Pinpoint the cell where the given text exists, returning its (X, Y) midpoint coordinate. 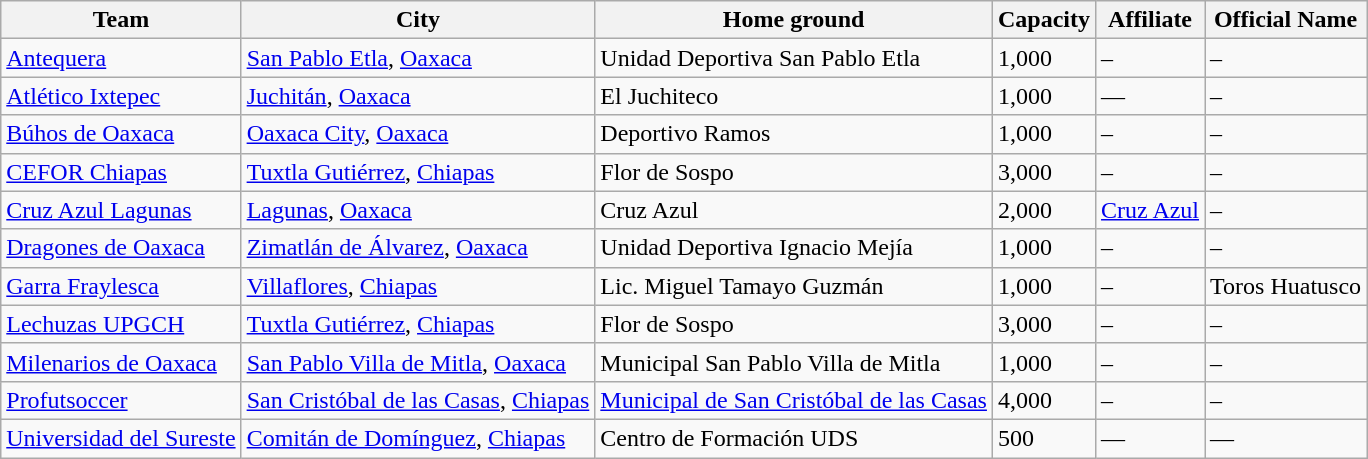
El Juchiteco (794, 96)
Milenarios de Oaxaca (121, 362)
Unidad Deportiva San Pablo Etla (794, 58)
4,000 (1044, 400)
Profutsoccer (121, 400)
Villaflores, Chiapas (418, 286)
Lagunas, Oaxaca (418, 210)
Municipal de San Cristóbal de las Casas (794, 400)
Dragones de Oaxaca (121, 248)
Cruz Azul Lagunas (121, 210)
Búhos de Oaxaca (121, 134)
Oaxaca City, Oaxaca (418, 134)
Affiliate (1150, 20)
Zimatlán de Álvarez, Oaxaca (418, 248)
Unidad Deportiva Ignacio Mejía (794, 248)
Universidad del Sureste (121, 438)
Team (121, 20)
City (418, 20)
Lic. Miguel Tamayo Guzmán (794, 286)
San Pablo Etla, Oaxaca (418, 58)
San Pablo Villa de Mitla, Oaxaca (418, 362)
Comitán de Domínguez, Chiapas (418, 438)
500 (1044, 438)
Centro de Formación UDS (794, 438)
CEFOR Chiapas (121, 172)
Municipal San Pablo Villa de Mitla (794, 362)
Atlético Ixtepec (121, 96)
Toros Huatusco (1286, 286)
Juchitán, Oaxaca (418, 96)
Deportivo Ramos (794, 134)
Official Name (1286, 20)
2,000 (1044, 210)
Lechuzas UPGCH (121, 324)
Capacity (1044, 20)
San Cristóbal de las Casas, Chiapas (418, 400)
Garra Fraylesca (121, 286)
Home ground (794, 20)
Antequera (121, 58)
